Output the [X, Y] coordinate of the center of the cell containing the given text.  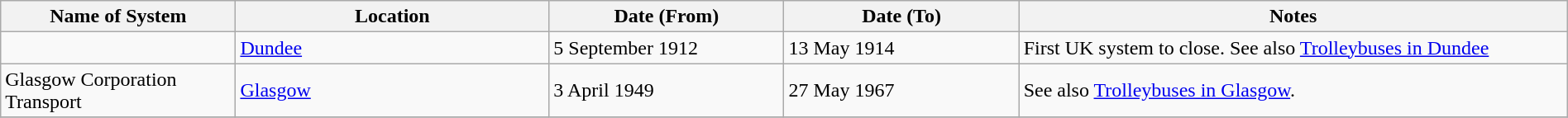
Glasgow Corporation Transport [118, 91]
Name of System [118, 17]
Notes [1293, 17]
3 April 1949 [667, 91]
Location [392, 17]
27 May 1967 [901, 91]
13 May 1914 [901, 48]
See also Trolleybuses in Glasgow. [1293, 91]
Date (From) [667, 17]
Dundee [392, 48]
Date (To) [901, 17]
5 September 1912 [667, 48]
Glasgow [392, 91]
First UK system to close. See also Trolleybuses in Dundee [1293, 48]
